Pinpoint the cell where the given text exists, returning its [X, Y] midpoint coordinate. 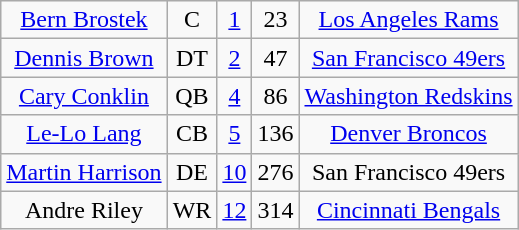
2 [234, 58]
4 [234, 96]
WR [192, 210]
23 [276, 20]
314 [276, 210]
Cary Conklin [84, 96]
QB [192, 96]
CB [192, 134]
DT [192, 58]
Denver Broncos [408, 134]
Andre Riley [84, 210]
DE [192, 172]
10 [234, 172]
Cincinnati Bengals [408, 210]
Dennis Brown [84, 58]
Martin Harrison [84, 172]
C [192, 20]
86 [276, 96]
12 [234, 210]
Le-Lo Lang [84, 134]
Los Angeles Rams [408, 20]
Washington Redskins [408, 96]
47 [276, 58]
276 [276, 172]
136 [276, 134]
1 [234, 20]
Bern Brostek [84, 20]
5 [234, 134]
